Identify which cell holds the provided text, then report its (X, Y) central coordinate. 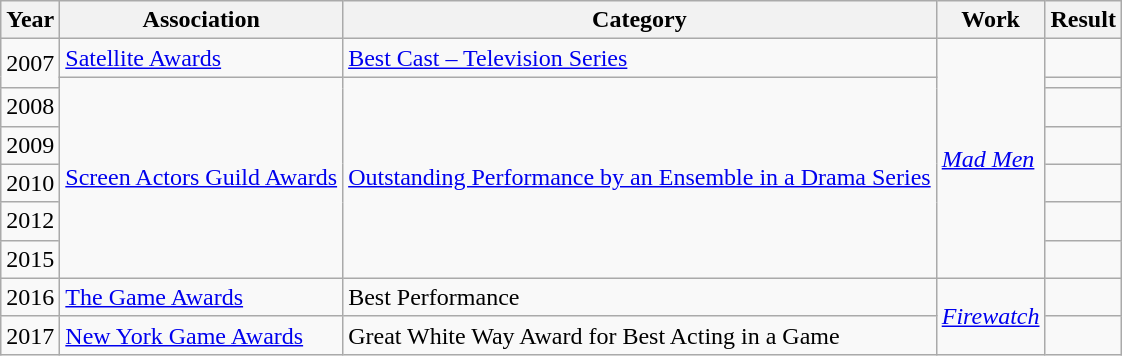
Year (30, 20)
Category (640, 20)
Outstanding Performance by an Ensemble in a Drama Series (640, 178)
Mad Men (990, 158)
Best Cast – Television Series (640, 58)
Screen Actors Guild Awards (202, 178)
Result (1083, 20)
2010 (30, 183)
2012 (30, 221)
Work (990, 20)
2017 (30, 335)
2009 (30, 145)
The Game Awards (202, 297)
Best Performance (640, 297)
2016 (30, 297)
Satellite Awards (202, 58)
Firewatch (990, 316)
2008 (30, 107)
2015 (30, 259)
New York Game Awards (202, 335)
Association (202, 20)
Great White Way Award for Best Acting in a Game (640, 335)
2007 (30, 64)
